Determine the (x, y) coordinate at the center of the cell enclosing the given text.  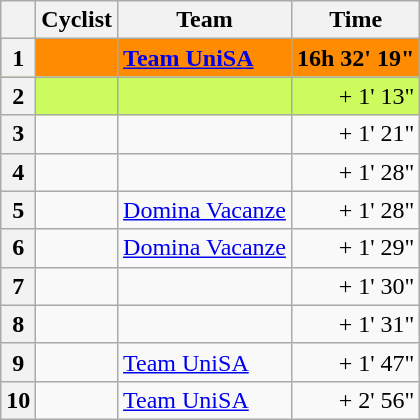
5 (18, 210)
Cyclist (77, 20)
6 (18, 248)
7 (18, 286)
4 (18, 172)
+ 1' 13" (355, 96)
Team (205, 20)
Time (355, 20)
+ 1' 30" (355, 286)
+ 1' 21" (355, 134)
+ 2' 56" (355, 400)
+ 1' 29" (355, 248)
+ 1' 31" (355, 324)
2 (18, 96)
10 (18, 400)
16h 32' 19" (355, 58)
9 (18, 362)
+ 1' 47" (355, 362)
8 (18, 324)
1 (18, 58)
3 (18, 134)
